Determine the (x, y) coordinate at the center of the cell enclosing the given text.  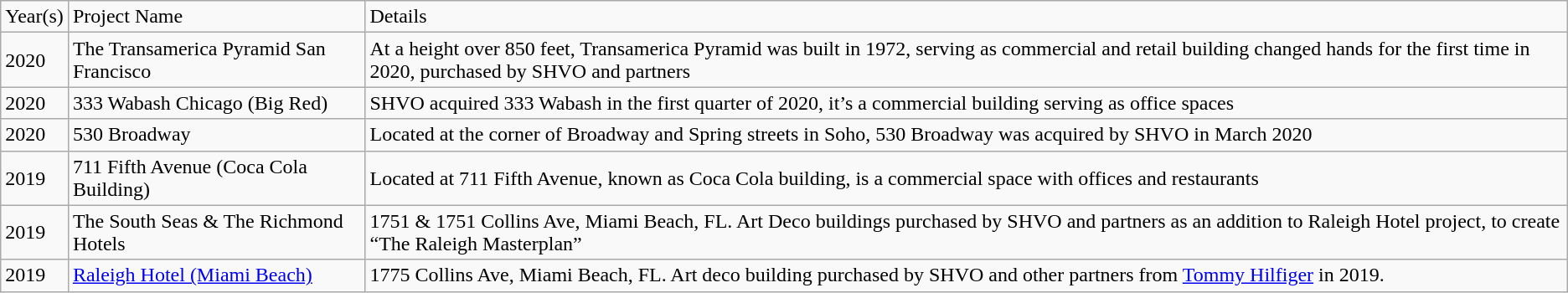
The South Seas & The Richmond Hotels (216, 233)
1775 Collins Ave, Miami Beach, FL. Art deco building purchased by SHVO and other partners from Tommy Hilfiger in 2019. (967, 275)
530 Broadway (216, 135)
711 Fifth Avenue (Coca Cola Building) (216, 177)
333 Wabash Chicago (Big Red) (216, 103)
Located at 711 Fifth Avenue, known as Coca Cola building, is a commercial space with offices and restaurants (967, 177)
The Transamerica Pyramid San Francisco (216, 60)
Year(s) (35, 17)
Details (967, 17)
Raleigh Hotel (Miami Beach) (216, 275)
SHVO acquired 333 Wabash in the first quarter of 2020, it’s a commercial building serving as office spaces (967, 103)
Project Name (216, 17)
Located at the corner of Broadway and Spring streets in Soho, 530 Broadway was acquired by SHVO in March 2020 (967, 135)
